Provide the [x, y] coordinate of the cell's center where the given text is located.  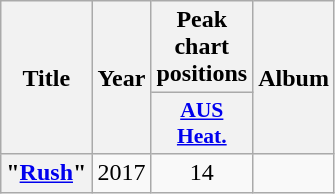
14 [202, 173]
Title [46, 78]
"Rush" [46, 173]
Year [122, 78]
Peak chart positions [202, 47]
AUSHeat. [202, 124]
Album [294, 78]
2017 [122, 173]
